Provide the (X, Y) coordinate of the cell's center where the given text is located.  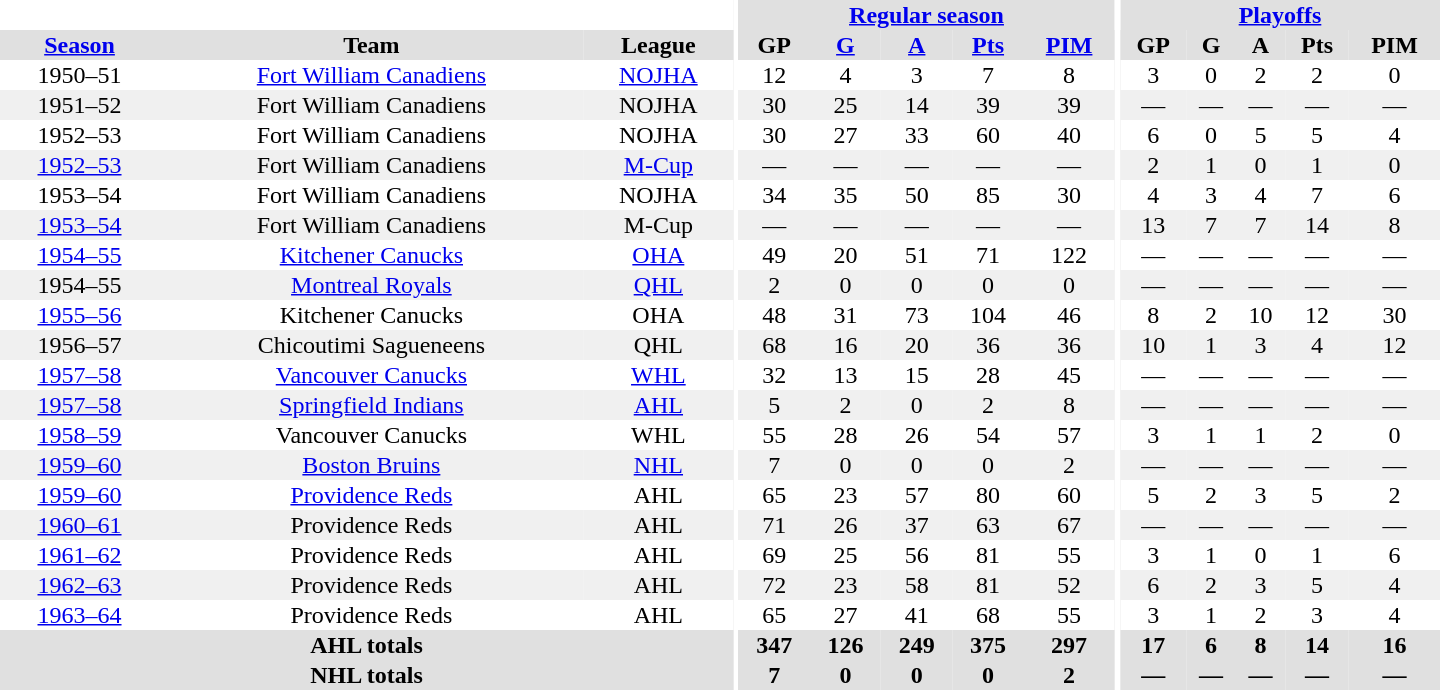
NHL totals (366, 675)
69 (774, 555)
126 (846, 645)
Season (80, 45)
35 (846, 195)
63 (988, 525)
34 (774, 195)
73 (916, 315)
72 (774, 585)
1955–56 (80, 315)
56 (916, 555)
1958–59 (80, 435)
1956–57 (80, 345)
67 (1070, 525)
1962–63 (80, 585)
NHL (658, 465)
50 (916, 195)
40 (1070, 135)
52 (1070, 585)
375 (988, 645)
1963–64 (80, 615)
37 (916, 525)
51 (916, 255)
Boston Bruins (372, 465)
17 (1153, 645)
80 (988, 495)
33 (916, 135)
45 (1070, 375)
Regular season (927, 15)
297 (1070, 645)
249 (916, 645)
46 (1070, 315)
1950–51 (80, 75)
104 (988, 315)
58 (916, 585)
1961–62 (80, 555)
48 (774, 315)
1951–52 (80, 105)
Playoffs (1280, 15)
AHL totals (366, 645)
122 (1070, 255)
Montreal Royals (372, 285)
49 (774, 255)
31 (846, 315)
1960–61 (80, 525)
85 (988, 195)
Chicoutimi Sagueneens (372, 345)
347 (774, 645)
Springfield Indians (372, 405)
Team (372, 45)
54 (988, 435)
League (658, 45)
32 (774, 375)
15 (916, 375)
41 (916, 615)
